Detect which cell encompasses the target text, then output its [x, y] center coordinate. 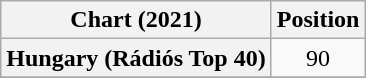
Hungary (Rádiós Top 40) [136, 58]
Position [318, 20]
Chart (2021) [136, 20]
90 [318, 58]
